For the text-containing cell, return its midpoint in (X, Y) coordinate format. 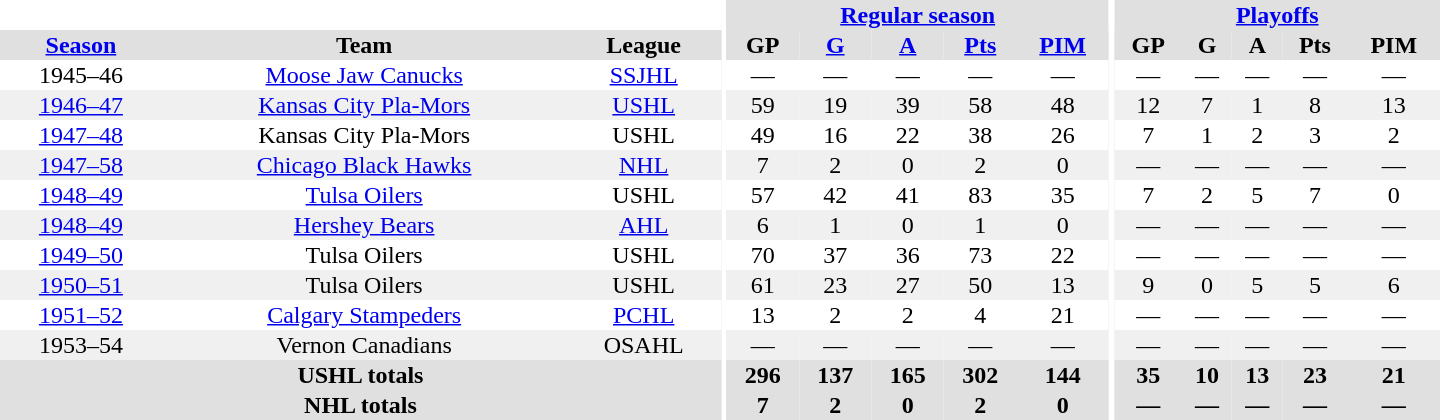
61 (762, 285)
83 (980, 195)
Playoffs (1277, 15)
SSJHL (644, 75)
PCHL (644, 315)
4 (980, 315)
Hershey Bears (364, 225)
1947–58 (81, 165)
49 (762, 135)
8 (1314, 105)
3 (1314, 135)
42 (836, 195)
Team (364, 45)
AHL (644, 225)
48 (1063, 105)
26 (1063, 135)
League (644, 45)
302 (980, 375)
OSAHL (644, 345)
70 (762, 255)
73 (980, 255)
Regular season (917, 15)
1953–54 (81, 345)
Chicago Black Hawks (364, 165)
10 (1207, 375)
50 (980, 285)
39 (908, 105)
Season (81, 45)
1951–52 (81, 315)
1950–51 (81, 285)
Vernon Canadians (364, 345)
37 (836, 255)
Moose Jaw Canucks (364, 75)
NHL (644, 165)
27 (908, 285)
1945–46 (81, 75)
41 (908, 195)
58 (980, 105)
38 (980, 135)
Calgary Stampeders (364, 315)
296 (762, 375)
12 (1148, 105)
USHL totals (360, 375)
1946–47 (81, 105)
16 (836, 135)
36 (908, 255)
9 (1148, 285)
165 (908, 375)
1947–48 (81, 135)
59 (762, 105)
144 (1063, 375)
19 (836, 105)
57 (762, 195)
1949–50 (81, 255)
137 (836, 375)
NHL totals (360, 405)
